Determine the (x, y) coordinate at the center of the cell enclosing the given text.  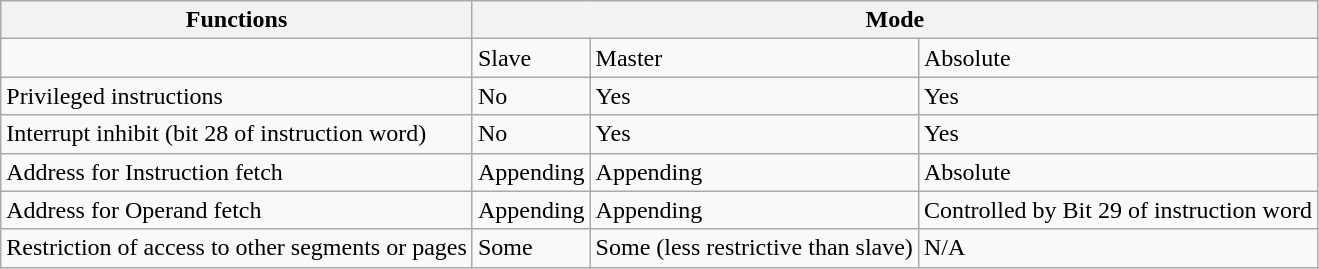
Mode (894, 20)
Some (531, 248)
Address for Operand fetch (237, 210)
Functions (237, 20)
Privileged instructions (237, 96)
Master (754, 58)
Interrupt inhibit (bit 28 of instruction word) (237, 134)
Slave (531, 58)
Controlled by Bit 29 of instruction word (1118, 210)
Address for Instruction fetch (237, 172)
Some (less restrictive than slave) (754, 248)
Restriction of access to other segments or pages (237, 248)
N/A (1118, 248)
